Scan for the cell matching the given text and deliver its [X, Y] coordinate at center. 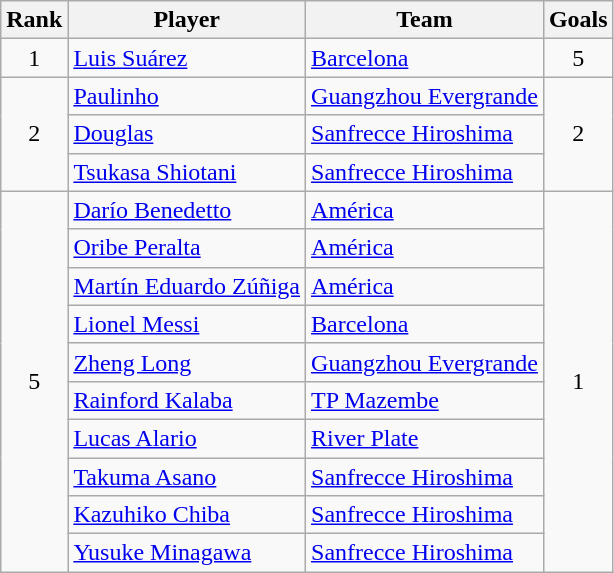
Lucas Alario [187, 438]
TP Mazembe [425, 400]
Yusuke Minagawa [187, 553]
Rainford Kalaba [187, 400]
Luis Suárez [187, 58]
River Plate [425, 438]
Takuma Asano [187, 477]
Player [187, 20]
Lionel Messi [187, 324]
Zheng Long [187, 362]
Rank [34, 20]
Oribe Peralta [187, 248]
Douglas [187, 134]
Kazuhiko Chiba [187, 515]
Tsukasa Shiotani [187, 172]
Goals [578, 20]
Team [425, 20]
Martín Eduardo Zúñiga [187, 286]
Paulinho [187, 96]
Darío Benedetto [187, 210]
